Capture the cell that displays the provided text and extract its [x, y] central coordinate. 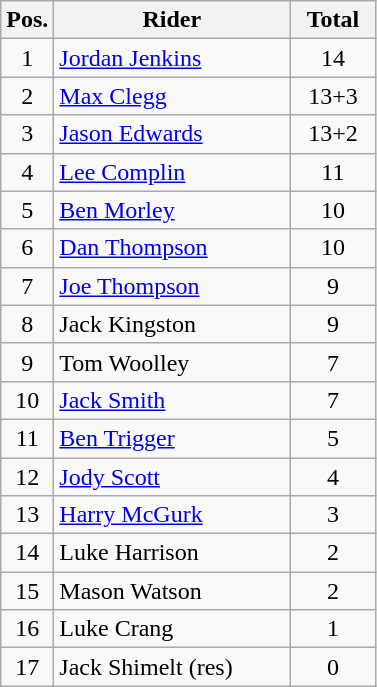
Tom Woolley [172, 362]
Jody Scott [172, 477]
Rider [172, 20]
Jack Shimelt (res) [172, 667]
Luke Harrison [172, 553]
6 [28, 248]
Dan Thompson [172, 248]
15 [28, 591]
Jason Edwards [172, 134]
Jordan Jenkins [172, 58]
16 [28, 629]
Total [333, 20]
Harry McGurk [172, 515]
0 [333, 667]
Lee Complin [172, 172]
Jack Kingston [172, 324]
13+2 [333, 134]
17 [28, 667]
Ben Trigger [172, 438]
8 [28, 324]
Jack Smith [172, 400]
Luke Crang [172, 629]
13 [28, 515]
Mason Watson [172, 591]
12 [28, 477]
Max Clegg [172, 96]
Ben Morley [172, 210]
Pos. [28, 20]
13+3 [333, 96]
Joe Thompson [172, 286]
